Scan for the cell matching the given text and deliver its (x, y) coordinate at center. 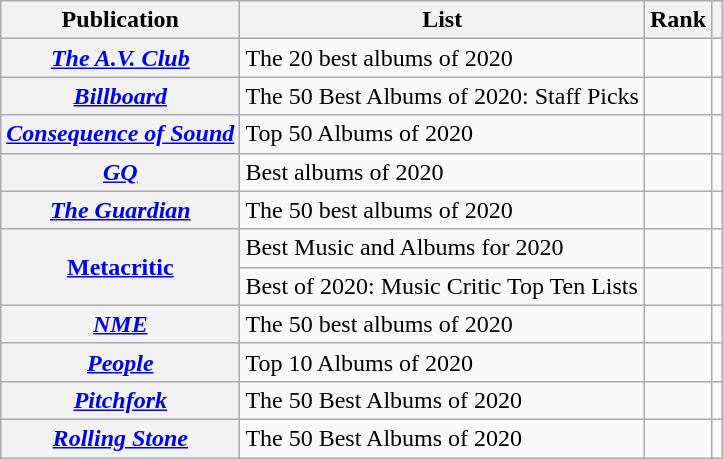
The 20 best albums of 2020 (442, 58)
NME (120, 324)
People (120, 362)
Top 50 Albums of 2020 (442, 134)
Rank (678, 20)
The 50 Best Albums of 2020: Staff Picks (442, 96)
Metacritic (120, 267)
The Guardian (120, 210)
Top 10 Albums of 2020 (442, 362)
Best albums of 2020 (442, 172)
Publication (120, 20)
Rolling Stone (120, 438)
Billboard (120, 96)
Best Music and Albums for 2020 (442, 248)
Best of 2020: Music Critic Top Ten Lists (442, 286)
List (442, 20)
GQ (120, 172)
Pitchfork (120, 400)
The A.V. Club (120, 58)
Consequence of Sound (120, 134)
